Return the [X, Y] coordinate for the center point of the cell that contains the specified text.  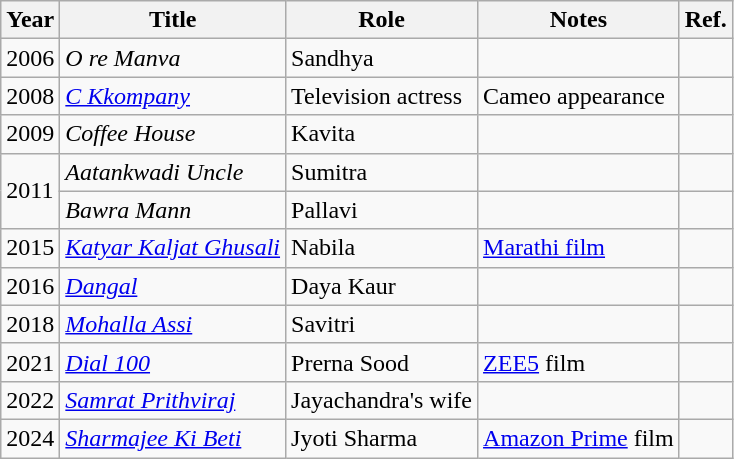
Jyoti Sharma [382, 438]
Role [382, 20]
Sharmajee Ki Beti [173, 438]
Daya Kaur [382, 286]
Aatankwadi Uncle [173, 172]
Savitri [382, 324]
Cameo appearance [579, 96]
2016 [30, 286]
2009 [30, 134]
Year [30, 20]
2021 [30, 362]
Sandhya [382, 58]
Nabila [382, 248]
Dial 100 [173, 362]
Mohalla Assi [173, 324]
Title [173, 20]
Bawra Mann [173, 210]
ZEE5 film [579, 362]
Marathi film [579, 248]
Coffee House [173, 134]
2024 [30, 438]
2008 [30, 96]
Ref. [706, 20]
2018 [30, 324]
Television actress [382, 96]
2006 [30, 58]
C Kkompany [173, 96]
Prerna Sood [382, 362]
Notes [579, 20]
Sumitra [382, 172]
2022 [30, 400]
Amazon Prime film [579, 438]
Jayachandra's wife [382, 400]
2015 [30, 248]
Pallavi [382, 210]
Dangal [173, 286]
Samrat Prithviraj [173, 400]
Katyar Kaljat Ghusali [173, 248]
O re Manva [173, 58]
2011 [30, 191]
Kavita [382, 134]
